Output the [x, y] coordinate of the center of the cell containing the given text.  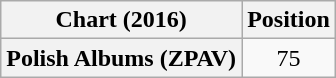
Chart (2016) [122, 20]
75 [289, 58]
Position [289, 20]
Polish Albums (ZPAV) [122, 58]
